Pinpoint the cell where the given text exists, returning its (X, Y) midpoint coordinate. 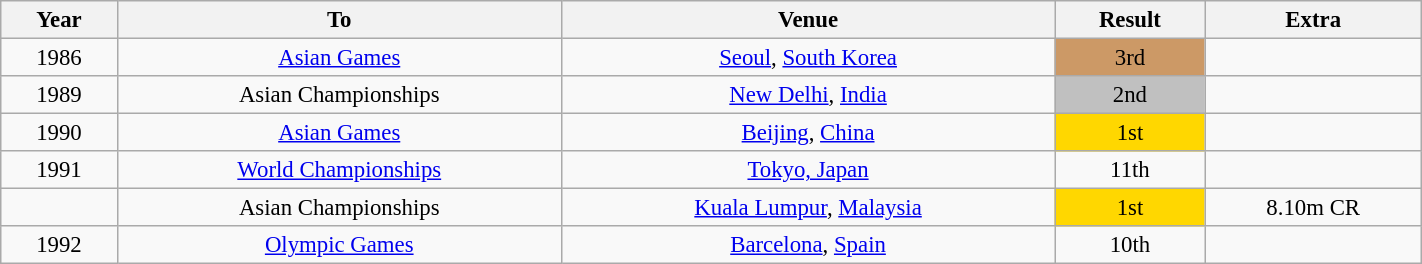
8.10m CR (1313, 208)
1991 (59, 170)
Result (1130, 20)
1989 (59, 95)
Extra (1313, 20)
New Delhi, India (808, 95)
1986 (59, 58)
Barcelona, Spain (808, 245)
1990 (59, 133)
Olympic Games (339, 245)
Kuala Lumpur, Malaysia (808, 208)
10th (1130, 245)
Beijing, China (808, 133)
World Championships (339, 170)
Seoul, South Korea (808, 58)
To (339, 20)
11th (1130, 170)
Tokyo, Japan (808, 170)
Year (59, 20)
1992 (59, 245)
3rd (1130, 58)
2nd (1130, 95)
Venue (808, 20)
